For the text-containing cell, return its midpoint in (X, Y) coordinate format. 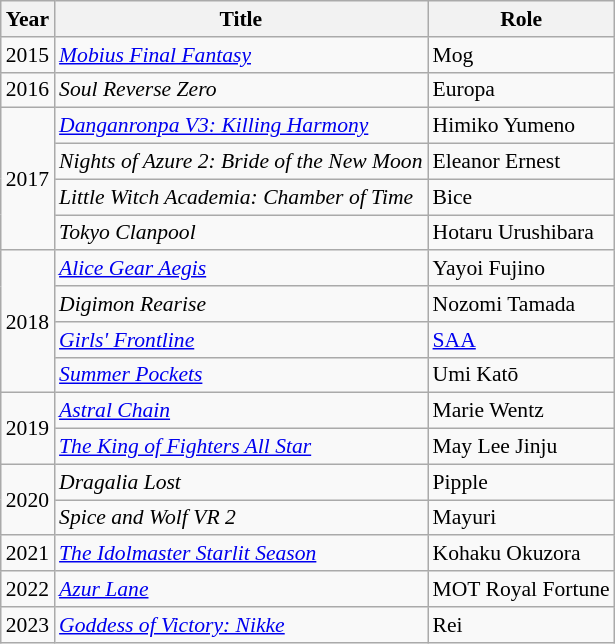
Eleanor Ernest (522, 162)
2020 (28, 500)
Europa (522, 90)
Nights of Azure 2: Bride of the New Moon (240, 162)
2017 (28, 179)
Title (240, 19)
2016 (28, 90)
Kohaku Okuzora (522, 554)
Bice (522, 197)
2021 (28, 554)
Summer Pockets (240, 375)
May Lee Jinju (522, 447)
Spice and Wolf VR 2 (240, 518)
Alice Gear Aegis (240, 269)
Umi Katō (522, 375)
The King of Fighters All Star (240, 447)
Astral Chain (240, 411)
The Idolmaster Starlit Season (240, 554)
Girls' Frontline (240, 340)
2019 (28, 428)
Hotaru Urushibara (522, 233)
Marie Wentz (522, 411)
2018 (28, 322)
Yayoi Fujino (522, 269)
Mobius Final Fantasy (240, 55)
Nozomi Tamada (522, 304)
Goddess of Victory: Nikke (240, 625)
Digimon Rearise (240, 304)
Tokyo Clanpool (240, 233)
Soul Reverse Zero (240, 90)
Mayuri (522, 518)
Year (28, 19)
Little Witch Academia: Chamber of Time (240, 197)
Dragalia Lost (240, 482)
Himiko Yumeno (522, 126)
Mog (522, 55)
Azur Lane (240, 589)
2022 (28, 589)
Pipple (522, 482)
SAA (522, 340)
MOT Royal Fortune (522, 589)
Rei (522, 625)
2015 (28, 55)
Danganronpa V3: Killing Harmony (240, 126)
Role (522, 19)
2023 (28, 625)
